Return (X, Y) of the center of cell containing provided text 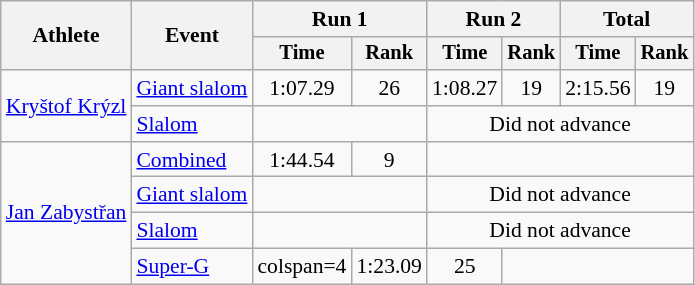
Total (626, 19)
Jan Zabystřan (66, 213)
Run 2 (494, 19)
colspan=4 (302, 267)
1:07.29 (302, 88)
Run 1 (340, 19)
25 (464, 267)
Event (192, 36)
Kryštof Krýzl (66, 106)
Combined (192, 160)
9 (388, 160)
1:23.09 (388, 267)
Super-G (192, 267)
26 (388, 88)
1:08.27 (464, 88)
2:15.56 (598, 88)
1:44.54 (302, 160)
Athlete (66, 36)
